Determine the [x, y] coordinate at the center of the cell enclosing the given text.  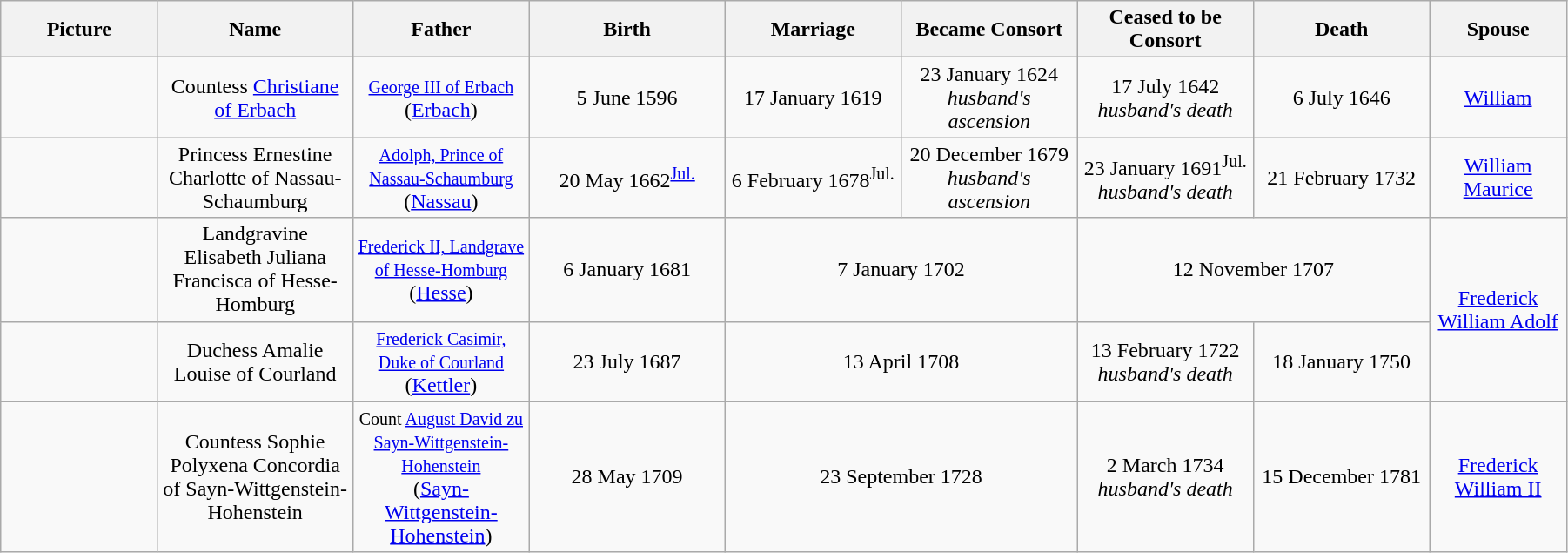
28 May 1709 [627, 477]
23 September 1728 [901, 477]
Frederick II, Landgrave of Hesse-Homburg(Hesse) [441, 270]
Count August David zu Sayn-Wittgenstein-Hohenstein(Sayn-Wittgenstein-Hohenstein) [441, 477]
17 July 1642husband's death [1165, 98]
Landgravine Elisabeth Juliana Francisca of Hesse-Homburg [256, 270]
13 February 1722husband's death [1165, 361]
Countess Christiane of Erbach [256, 98]
Princess Ernestine Charlotte of Nassau-Schaumburg [256, 178]
5 June 1596 [627, 98]
23 January 1624husband's ascension [989, 98]
Spouse [1498, 30]
Picture [79, 30]
20 May 1662Jul. [627, 178]
Birth [627, 30]
23 July 1687 [627, 361]
20 December 1679husband's ascension [989, 178]
12 November 1707 [1253, 270]
7 January 1702 [901, 270]
23 January 1691Jul.husband's death [1165, 178]
18 January 1750 [1341, 361]
6 January 1681 [627, 270]
Duchess Amalie Louise of Courland [256, 361]
Ceased to be Consort [1165, 30]
Adolph, Prince of Nassau-Schaumburg(Nassau) [441, 178]
Father [441, 30]
17 January 1619 [813, 98]
George III of Erbach(Erbach) [441, 98]
Countess Sophie Polyxena Concordia of Sayn-Wittgenstein-Hohenstein [256, 477]
Became Consort [989, 30]
Frederick William Adolf [1498, 310]
Frederick William II [1498, 477]
6 July 1646 [1341, 98]
Name [256, 30]
6 February 1678Jul. [813, 178]
15 December 1781 [1341, 477]
William Maurice [1498, 178]
Death [1341, 30]
William [1498, 98]
Marriage [813, 30]
21 February 1732 [1341, 178]
13 April 1708 [901, 361]
2 March 1734husband's death [1165, 477]
Frederick Casimir, Duke of Courland(Kettler) [441, 361]
